Search for the cell housing the specified text and yield its [X, Y] center coordinate. 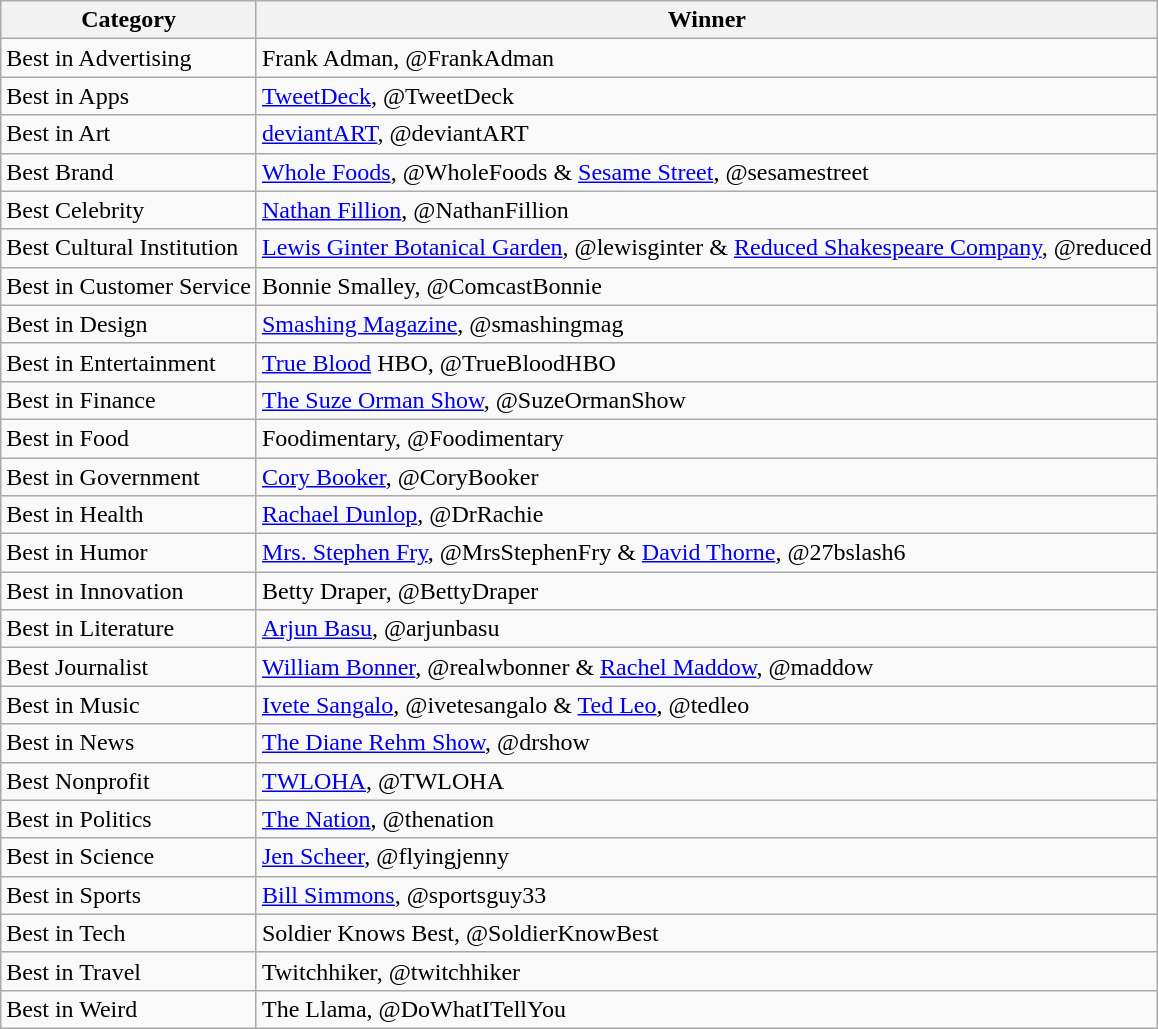
Best in Food [129, 438]
Bonnie Smalley, @ComcastBonnie [706, 286]
Best Brand [129, 172]
TWLOHA, @TWLOHA [706, 781]
Best in Tech [129, 933]
The Diane Rehm Show, @drshow [706, 743]
deviantART, @deviantART [706, 134]
Soldier Knows Best, @SoldierKnowBest [706, 933]
Best Cultural Institution [129, 248]
Best in Sports [129, 895]
The Suze Orman Show, @SuzeOrmanShow [706, 400]
Best in Politics [129, 819]
Best in Finance [129, 400]
Best in Literature [129, 629]
Best in Travel [129, 971]
Rachael Dunlop, @DrRachie [706, 515]
Mrs. Stephen Fry, @MrsStephenFry & David Thorne, @27bslash6 [706, 553]
Jen Scheer, @flyingjenny [706, 857]
Best in Science [129, 857]
Twitchhiker, @twitchhiker [706, 971]
Cory Booker, @CoryBooker [706, 477]
Arjun Basu, @arjunbasu [706, 629]
Smashing Magazine, @smashingmag [706, 324]
Category [129, 20]
Best in Music [129, 705]
Best in News [129, 743]
Lewis Ginter Botanical Garden, @lewisginter & Reduced Shakespeare Company, @reduced [706, 248]
Whole Foods, @WholeFoods & Sesame Street, @sesamestreet [706, 172]
William Bonner, @realwbonner & Rachel Maddow, @maddow [706, 667]
Betty Draper, @BettyDraper [706, 591]
Best in Advertising [129, 58]
Best in Apps [129, 96]
Best in Entertainment [129, 362]
Best in Government [129, 477]
Best Journalist [129, 667]
Best Celebrity [129, 210]
Best in Humor [129, 553]
Best Nonprofit [129, 781]
Best in Health [129, 515]
Best in Art [129, 134]
Best in Weird [129, 1009]
The Nation, @thenation [706, 819]
Best in Customer Service [129, 286]
Foodimentary, @Foodimentary [706, 438]
TweetDeck, @TweetDeck [706, 96]
Bill Simmons, @sportsguy33 [706, 895]
Nathan Fillion, @NathanFillion [706, 210]
Best in Innovation [129, 591]
True Blood HBO, @TrueBloodHBO [706, 362]
Winner [706, 20]
The Llama, @DoWhatITellYou [706, 1009]
Frank Adman, @FrankAdman [706, 58]
Best in Design [129, 324]
Ivete Sangalo, @ivetesangalo & Ted Leo, @tedleo [706, 705]
